Capture the cell that displays the provided text and extract its (X, Y) central coordinate. 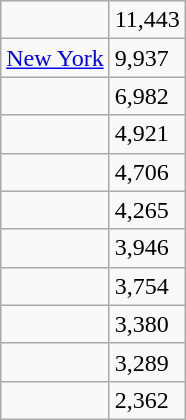
6,982 (147, 96)
3,380 (147, 324)
2,362 (147, 400)
3,289 (147, 362)
4,921 (147, 134)
4,265 (147, 210)
3,946 (147, 248)
11,443 (147, 20)
3,754 (147, 286)
4,706 (147, 172)
New York (55, 58)
9,937 (147, 58)
